Determine the (X, Y) coordinate at the center of the cell enclosing the given text.  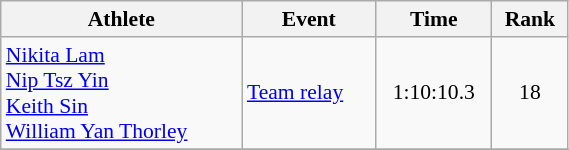
Team relay (309, 93)
Rank (530, 19)
Event (309, 19)
Athlete (122, 19)
Nikita LamNip Tsz YinKeith SinWilliam Yan Thorley (122, 93)
1:10:10.3 (434, 93)
18 (530, 93)
Time (434, 19)
